Return [x, y] of the center of cell containing provided text 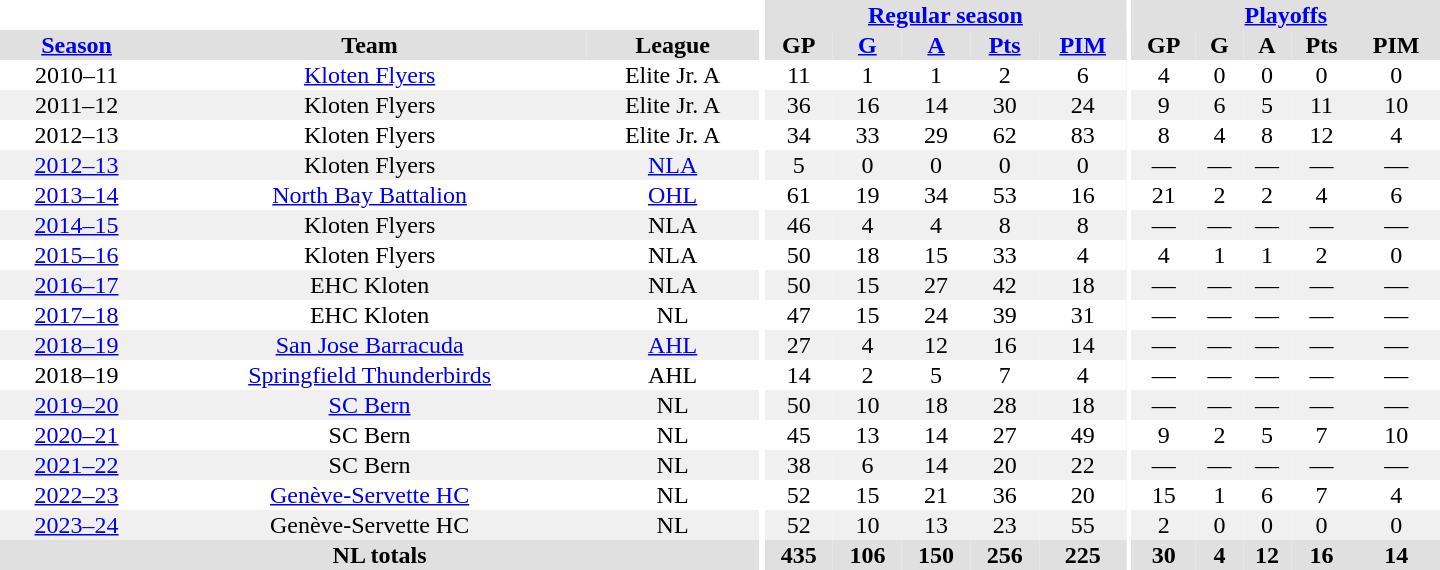
2014–15 [76, 225]
61 [798, 195]
45 [798, 435]
2019–20 [76, 405]
22 [1082, 465]
28 [1004, 405]
62 [1004, 135]
2023–24 [76, 525]
Springfield Thunderbirds [370, 375]
46 [798, 225]
2011–12 [76, 105]
150 [936, 555]
53 [1004, 195]
San Jose Barracuda [370, 345]
435 [798, 555]
2021–22 [76, 465]
225 [1082, 555]
Season [76, 45]
106 [868, 555]
256 [1004, 555]
2010–11 [76, 75]
19 [868, 195]
49 [1082, 435]
North Bay Battalion [370, 195]
23 [1004, 525]
38 [798, 465]
2020–21 [76, 435]
47 [798, 315]
NL totals [380, 555]
29 [936, 135]
2016–17 [76, 285]
OHL [672, 195]
42 [1004, 285]
39 [1004, 315]
Regular season [945, 15]
2015–16 [76, 255]
Playoffs [1286, 15]
League [672, 45]
83 [1082, 135]
55 [1082, 525]
Team [370, 45]
2017–18 [76, 315]
2013–14 [76, 195]
31 [1082, 315]
2022–23 [76, 495]
